From the cell containing the given text, extract its center point as [X, Y] coordinate. 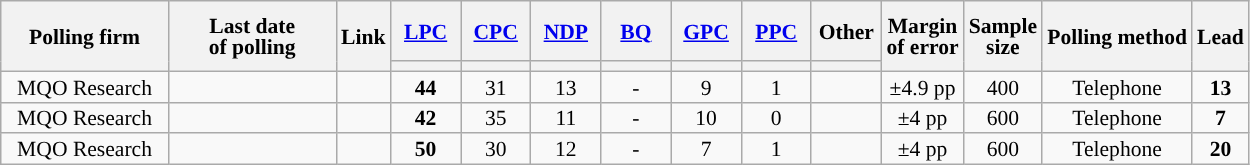
PPC [776, 31]
Last dateof polling [252, 36]
Polling method [1117, 36]
NDP [566, 31]
LPC [426, 31]
35 [496, 118]
11 [566, 118]
20 [1220, 150]
Lead [1220, 36]
±4.9 pp [922, 86]
400 [1003, 86]
GPC [706, 31]
CPC [496, 31]
Link [364, 36]
BQ [636, 31]
Polling firm [85, 36]
9 [706, 86]
10 [706, 118]
50 [426, 150]
Other [846, 31]
Samplesize [1003, 36]
30 [496, 150]
42 [426, 118]
44 [426, 86]
31 [496, 86]
0 [776, 118]
Marginof error [922, 36]
12 [566, 150]
